Find where the given text appears and provide that cell's center as (x, y) coordinate. 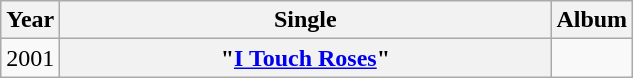
"I Touch Roses" (306, 58)
Single (306, 20)
Album (592, 20)
Year (30, 20)
2001 (30, 58)
